Detect which cell encompasses the target text, then output its [x, y] center coordinate. 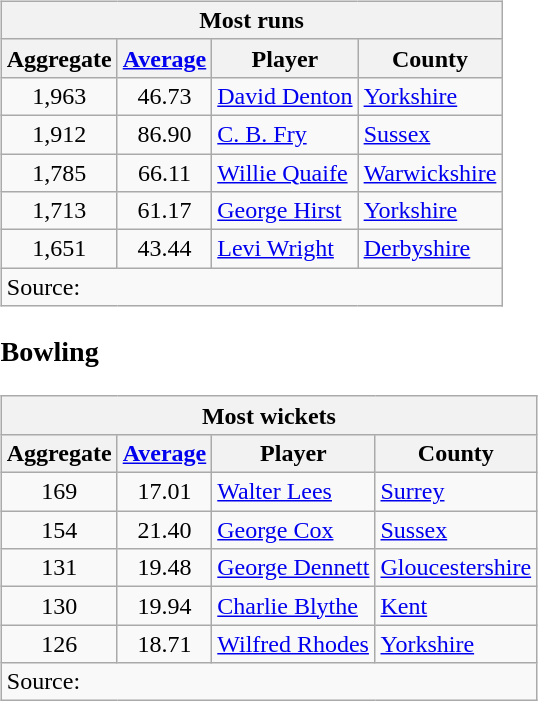
61.17 [164, 211]
Levi Wright [285, 249]
George Dennett [294, 568]
Surrey [456, 492]
Kent [456, 606]
126 [59, 644]
43.44 [164, 249]
1,713 [59, 211]
Warwickshire [430, 173]
21.40 [164, 530]
19.48 [164, 568]
66.11 [164, 173]
C. B. Fry [285, 134]
Wilfred Rhodes [294, 644]
Willie Quaife [285, 173]
Most wickets [268, 415]
86.90 [164, 134]
169 [59, 492]
46.73 [164, 96]
George Cox [294, 530]
1,912 [59, 134]
19.94 [164, 606]
1,651 [59, 249]
Gloucestershire [456, 568]
130 [59, 606]
1,963 [59, 96]
Derbyshire [430, 249]
David Denton [285, 96]
131 [59, 568]
154 [59, 530]
George Hirst [285, 211]
Charlie Blythe [294, 606]
1,785 [59, 173]
17.01 [164, 492]
18.71 [164, 644]
Most runs [252, 20]
Walter Lees [294, 492]
